Pinpoint the cell where the given text exists, returning its (x, y) midpoint coordinate. 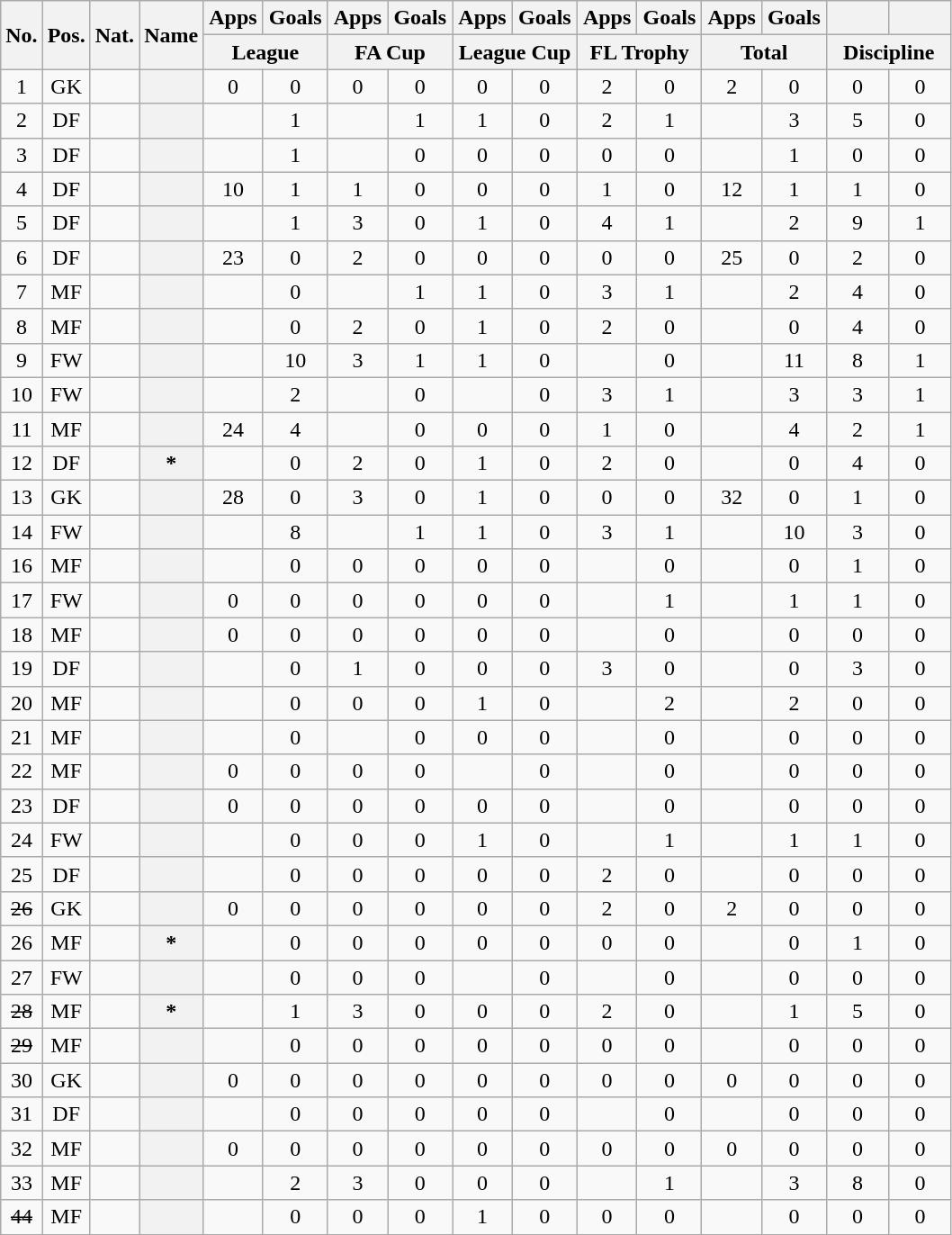
44 (22, 1217)
Pos. (67, 35)
League (266, 52)
19 (22, 669)
27 (22, 977)
Nat. (114, 35)
No. (22, 35)
29 (22, 1046)
7 (22, 292)
Discipline (889, 52)
18 (22, 635)
League Cup (515, 52)
33 (22, 1183)
21 (22, 737)
6 (22, 257)
FL Trophy (639, 52)
30 (22, 1080)
17 (22, 600)
22 (22, 771)
FA Cup (391, 52)
Total (765, 52)
14 (22, 532)
16 (22, 566)
20 (22, 703)
13 (22, 498)
31 (22, 1114)
Name (171, 35)
